For the text-containing cell, return its midpoint in [x, y] coordinate format. 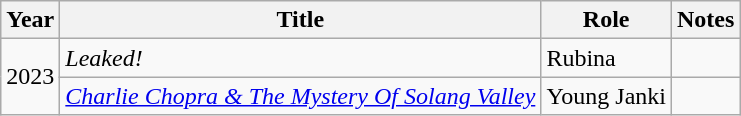
Rubina [606, 58]
Leaked! [300, 58]
Role [606, 20]
Notes [706, 20]
Charlie Chopra & The Mystery Of Solang Valley [300, 96]
Young Janki [606, 96]
2023 [30, 77]
Title [300, 20]
Year [30, 20]
